Locate the cell with the specified text and output its [x, y] center coordinate. 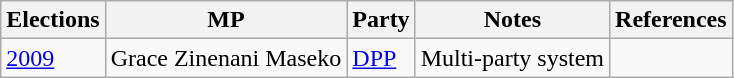
Party [381, 20]
Notes [512, 20]
Multi-party system [512, 58]
Elections [53, 20]
Grace Zinenani Maseko [226, 58]
References [672, 20]
2009 [53, 58]
MP [226, 20]
DPP [381, 58]
